Capture the cell that displays the provided text and extract its (X, Y) central coordinate. 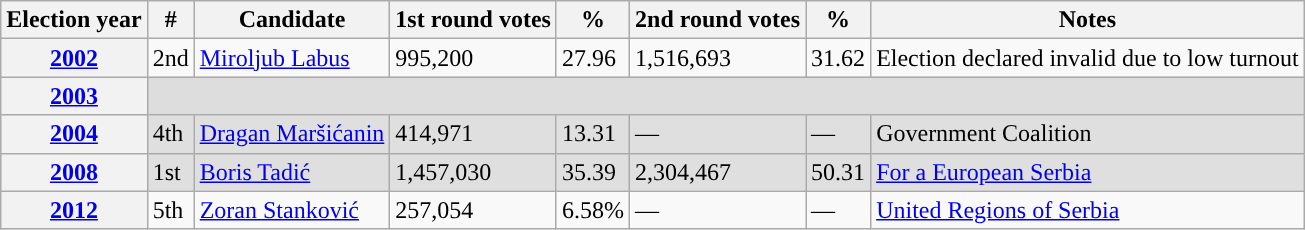
257,054 (474, 210)
2nd (170, 58)
2012 (74, 210)
1,457,030 (474, 172)
2004 (74, 134)
2008 (74, 172)
2nd round votes (718, 20)
Election year (74, 20)
United Regions of Serbia (1088, 210)
995,200 (474, 58)
414,971 (474, 134)
1st (170, 172)
6.58% (592, 210)
50.31 (838, 172)
2002 (74, 58)
1st round votes (474, 20)
27.96 (592, 58)
Election declared invalid due to low turnout (1088, 58)
Notes (1088, 20)
Government Coalition (1088, 134)
Miroljub Labus (292, 58)
For a European Serbia (1088, 172)
31.62 (838, 58)
5th (170, 210)
1,516,693 (718, 58)
Dragan Maršićanin (292, 134)
2,304,467 (718, 172)
35.39 (592, 172)
2003 (74, 96)
Candidate (292, 20)
13.31 (592, 134)
4th (170, 134)
Zoran Stanković (292, 210)
Boris Tadić (292, 172)
# (170, 20)
